Detect which cell encompasses the target text, then output its [x, y] center coordinate. 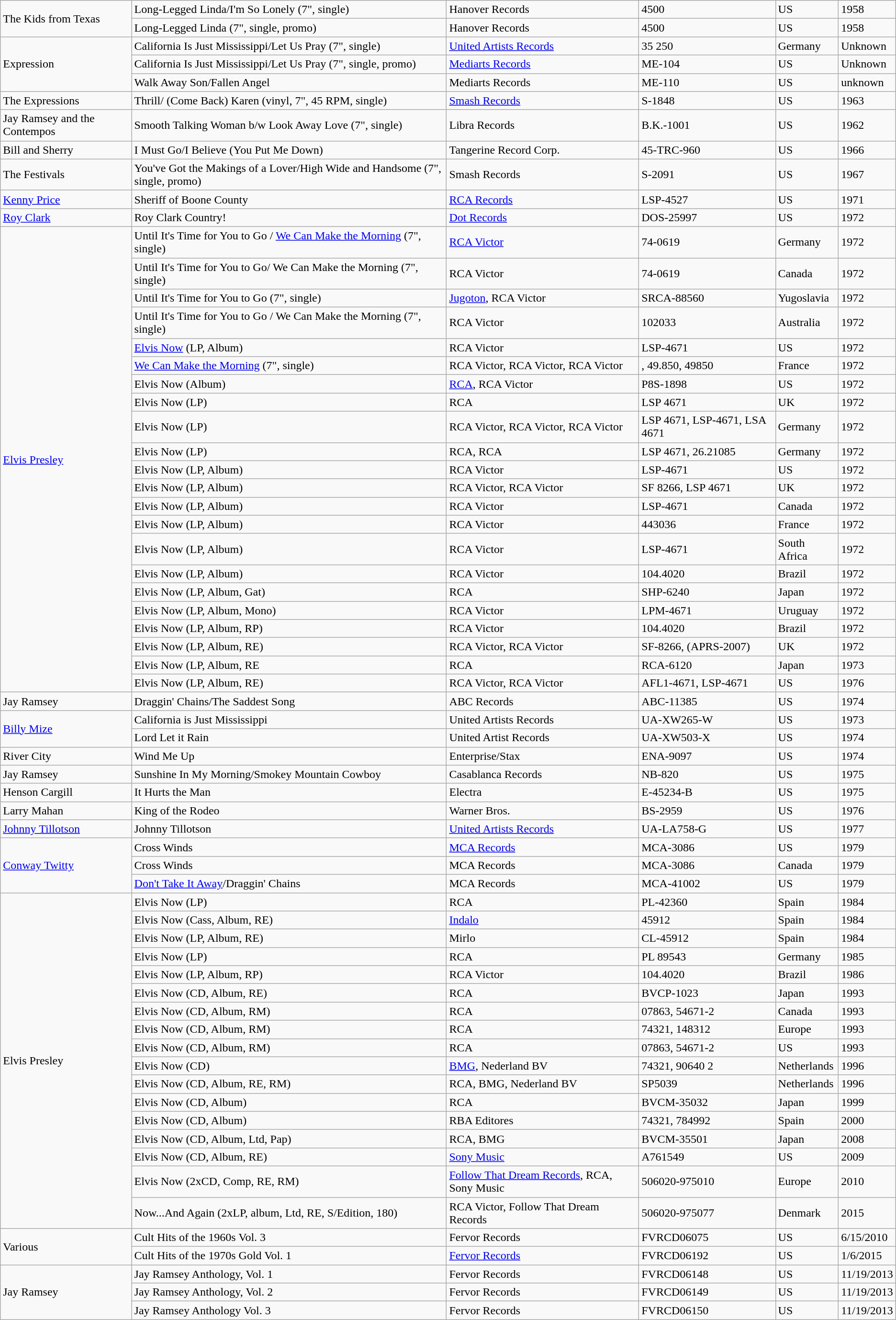
1962 [867, 125]
Elvis Now (LP, Album, Mono) [289, 610]
SF 8266, LSP 4671 [707, 488]
Uruguay [807, 610]
506020-975077 [707, 1212]
B.K.-1001 [707, 125]
I Must Go/I Believe (You Put Me Down) [289, 150]
The Expressions [66, 101]
1985 [867, 957]
Until It's Time for You to Go (7", single) [289, 298]
Now...And Again (2xLP, album, Ltd, RE, S/Edition, 180) [289, 1212]
Electra [543, 792]
FVRCD06149 [707, 1292]
Elvis Now (CD, Album, Ltd, Pap) [289, 1139]
S-1848 [707, 101]
1977 [867, 829]
1/6/2015 [867, 1256]
ABC Records [543, 701]
We Can Make the Morning (7", single) [289, 366]
RBA Editores [543, 1120]
Indalo [543, 920]
ME-110 [707, 82]
74321, 148312 [707, 1029]
BVCP-1023 [707, 993]
River City [66, 756]
AFL1-4671, LSP-4671 [707, 683]
Sunshine In My Morning/Smokey Mountain Cowboy [289, 774]
Tangerine Record Corp. [543, 150]
SF-8266, (APRS-2007) [707, 647]
ENA-9097 [707, 756]
Elvis Now (Cass, Album, RE) [289, 920]
LSP 4671, 26.21085 [707, 451]
You've Got the Makings of a Lover/High Wide and Handsome (7", single, promo) [289, 174]
The Festivals [66, 174]
SRCA-88560 [707, 298]
45912 [707, 920]
RCA-6120 [707, 665]
UA-XW265-W [707, 720]
BMG, Nederland BV [543, 1066]
RCA Victor, Follow That Dream Records [543, 1212]
LSP-4527 [707, 199]
Conway Twitty [66, 865]
LSP 4671 [707, 402]
1986 [867, 975]
2010 [867, 1182]
UA-XW503-X [707, 738]
BVCM-35032 [707, 1102]
Casablanca Records [543, 774]
102033 [707, 323]
Roy Clark Country! [289, 217]
MCA-41002 [707, 883]
Denmark [807, 1212]
RCA, BMG [543, 1139]
LSP 4671, LSP-4671, LSA 4671 [707, 427]
2008 [867, 1139]
Cult Hits of the 1960s Vol. 3 [289, 1238]
A761549 [707, 1157]
1971 [867, 199]
RCA, RCA Victor [543, 384]
Henson Cargill [66, 792]
Elvis Now (Album) [289, 384]
ABC-11385 [707, 701]
Jugoton, RCA Victor [543, 298]
Don't Take It Away/Draggin' Chains [289, 883]
Expression [66, 64]
BVCM-35501 [707, 1139]
Larry Mahan [66, 811]
Cult Hits of the 1970s Gold Vol. 1 [289, 1256]
Until It's Time for You to Go/ We Can Make the Morning (7", single) [289, 273]
1999 [867, 1102]
NB-820 [707, 774]
Mirlo [543, 938]
2009 [867, 1157]
Draggin' Chains/The Saddest Song [289, 701]
2000 [867, 1120]
DOS-25997 [707, 217]
443036 [707, 524]
74321, 784992 [707, 1120]
California Is Just Mississippi/Let Us Pray (7", single) [289, 46]
Jay Ramsey and the Contempos [66, 125]
FVRCD06148 [707, 1274]
1963 [867, 101]
Various [66, 1247]
RCA Records [543, 199]
PL-42360 [707, 902]
45-TRC-960 [707, 150]
It Hurts the Man [289, 792]
Roy Clark [66, 217]
Warner Bros. [543, 811]
Libra Records [543, 125]
Australia [807, 323]
Bill and Sherry [66, 150]
FVRCD06075 [707, 1238]
Sheriff of Boone County [289, 199]
S-2091 [707, 174]
Jay Ramsey Anthology, Vol. 2 [289, 1292]
RCA, BMG, Nederland BV [543, 1084]
The Kids from Texas [66, 19]
Walk Away Son/Fallen Angel [289, 82]
Long-Legged Linda (7", single, promo) [289, 28]
Jay Ramsey Anthology, Vol. 1 [289, 1274]
506020-975010 [707, 1182]
Long-Legged Linda/I'm So Lonely (7", single) [289, 10]
BS-2959 [707, 811]
6/15/2010 [867, 1238]
Smooth Talking Woman b/w Look Away Love (7", single) [289, 125]
Follow That Dream Records, RCA, Sony Music [543, 1182]
Elvis Now (LP, Album, Gat) [289, 592]
South Africa [807, 549]
LPM-4671 [707, 610]
Wind Me Up [289, 756]
RCA, RCA [543, 451]
1966 [867, 150]
Jay Ramsey Anthology Vol. 3 [289, 1310]
SHP-6240 [707, 592]
35 250 [707, 46]
Elvis Now (CD, Album, RE, RM) [289, 1084]
United Artist Records [543, 738]
FVRCD06150 [707, 1310]
Dot Records [543, 217]
Lord Let it Rain [289, 738]
CL-45912 [707, 938]
74321, 90640 2 [707, 1066]
ME-104 [707, 64]
Elvis Now (CD) [289, 1066]
Billy Mize [66, 729]
1967 [867, 174]
FVRCD06192 [707, 1256]
PL 89543 [707, 957]
Enterprise/Stax [543, 756]
SP5039 [707, 1084]
Sony Music [543, 1157]
Elvis Now (2xCD, Comp, RE, RM) [289, 1182]
P8S-1898 [707, 384]
2015 [867, 1212]
, 49.850, 49850 [707, 366]
Yugoslavia [807, 298]
California Is Just Mississippi/Let Us Pray (7", single, promo) [289, 64]
Thrill/ (Come Back) Karen (vinyl, 7", 45 RPM, single) [289, 101]
Elvis Now (LP, Album, RE [289, 665]
E-45234-B [707, 792]
UA-LA758-G [707, 829]
Kenny Price [66, 199]
California is Just Mississippi [289, 720]
unknown [867, 82]
King of the Rodeo [289, 811]
